Determine the (x, y) coordinate at the center of the cell enclosing the given text.  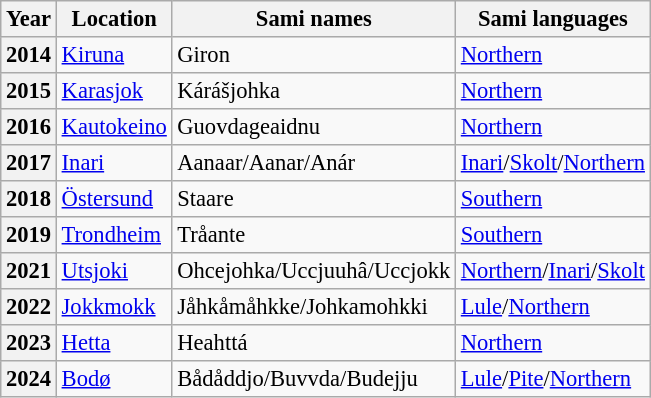
Lule/Northern (554, 307)
Giron (314, 55)
2021 (29, 271)
2024 (29, 379)
Sami names (314, 19)
2015 (29, 91)
2023 (29, 343)
Staare (314, 199)
Northern/Inari/Skolt (554, 271)
2016 (29, 127)
Location (114, 19)
Trondheim (114, 235)
2014 (29, 55)
Inari/Skolt/Northern (554, 163)
Lule/Pite/Northern (554, 379)
Östersund (114, 199)
Kiruna (114, 55)
Jokkmokk (114, 307)
Jåhkåmåhkke/Johkamohkki (314, 307)
Kárášjohka (314, 91)
2019 (29, 235)
Heahttá (314, 343)
Hetta (114, 343)
Utsjoki (114, 271)
Ohcejohka/Uccjuuhâ/Uccjokk (314, 271)
Tråante (314, 235)
Bodø (114, 379)
Bådåddjo/Buvvda/Budejju (314, 379)
Sami languages (554, 19)
2017 (29, 163)
2022 (29, 307)
2018 (29, 199)
Guovdageaidnu (314, 127)
Karasjok (114, 91)
Aanaar/Aanar/Anár (314, 163)
Inari (114, 163)
Year (29, 19)
Kautokeino (114, 127)
